Detect which cell encompasses the target text, then output its (x, y) center coordinate. 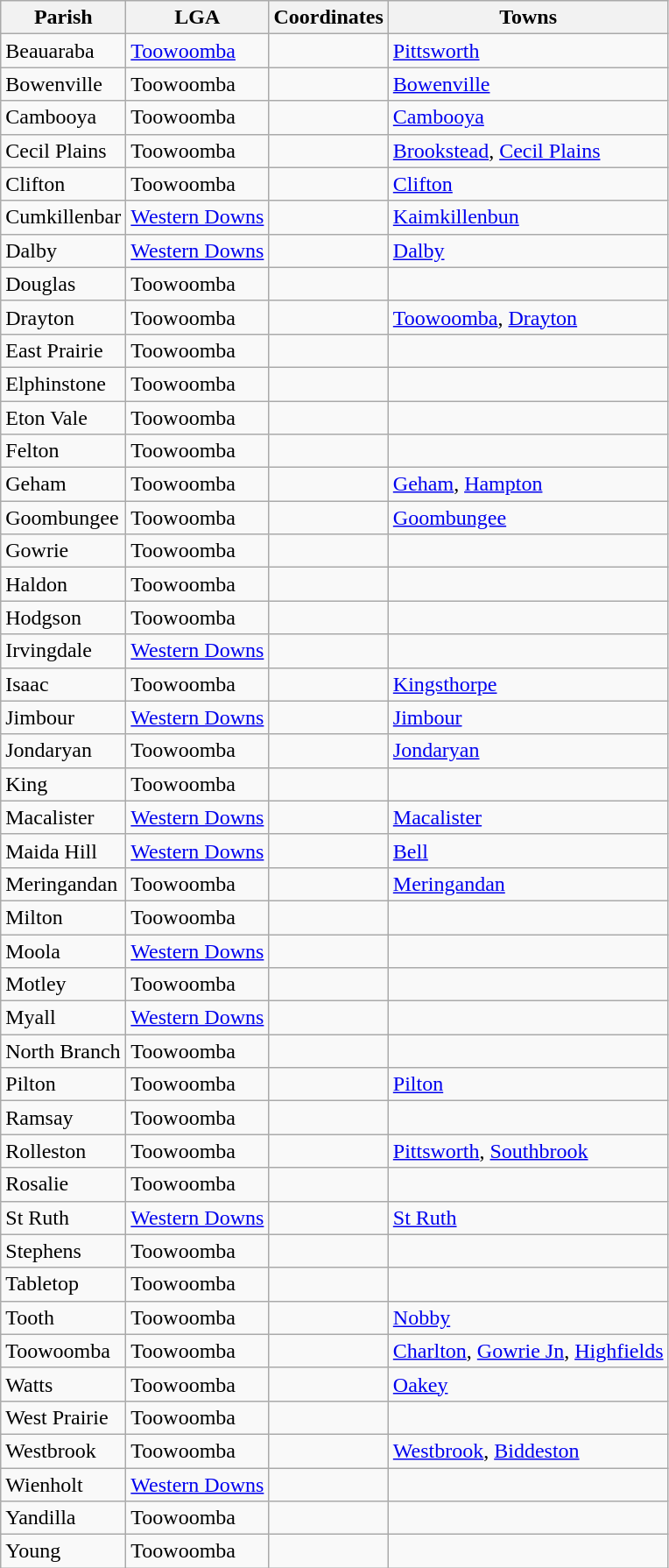
Wienholt (63, 1485)
Westbrook (63, 1451)
Pittsworth, Southbrook (528, 1151)
West Prairie (63, 1417)
Myall (63, 1018)
Kingsthorpe (528, 684)
Young (63, 1551)
Maida Hill (63, 851)
Eton Vale (63, 418)
Milton (63, 917)
Hodgson (63, 618)
Bell (528, 851)
LGA (198, 18)
Rosalie (63, 1184)
Cumkillenbar (63, 217)
Geham, Hampton (528, 484)
King (63, 784)
Drayton (63, 317)
Nobby (528, 1317)
Stephens (63, 1251)
Irvingdale (63, 651)
Elphinstone (63, 384)
Toowoomba, Drayton (528, 317)
Felton (63, 451)
Isaac (63, 684)
Cecil Plains (63, 151)
East Prairie (63, 350)
North Branch (63, 1051)
Charlton, Gowrie Jn, Highfields (528, 1351)
Parish (63, 18)
Haldon (63, 584)
Beauaraba (63, 51)
Moola (63, 950)
Geham (63, 484)
Douglas (63, 284)
Westbrook, Biddeston (528, 1451)
Kaimkillenbun (528, 217)
Tooth (63, 1317)
Yandilla (63, 1518)
Pittsworth (528, 51)
Watts (63, 1384)
Towns (528, 18)
Coordinates (328, 18)
Brookstead, Cecil Plains (528, 151)
Motley (63, 985)
Ramsay (63, 1118)
Gowrie (63, 551)
Tabletop (63, 1284)
Rolleston (63, 1151)
Oakey (528, 1384)
